For the text-containing cell, return its midpoint in [X, Y] coordinate format. 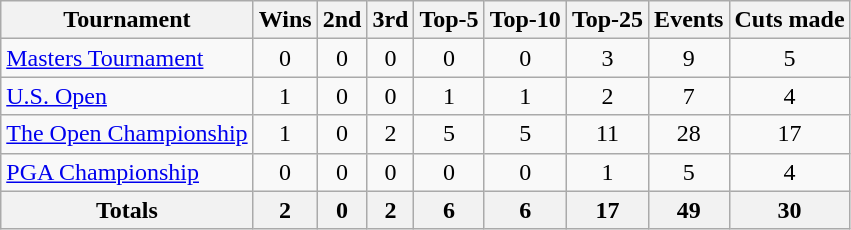
28 [689, 134]
Tournament [127, 20]
Top-25 [607, 20]
Top-5 [449, 20]
Masters Tournament [127, 58]
11 [607, 134]
30 [790, 210]
3rd [390, 20]
9 [689, 58]
Wins [285, 20]
Top-10 [525, 20]
49 [689, 210]
Events [689, 20]
2nd [342, 20]
Totals [127, 210]
3 [607, 58]
7 [689, 96]
PGA Championship [127, 172]
Cuts made [790, 20]
U.S. Open [127, 96]
The Open Championship [127, 134]
